Identify which cell holds the provided text, then report its (X, Y) central coordinate. 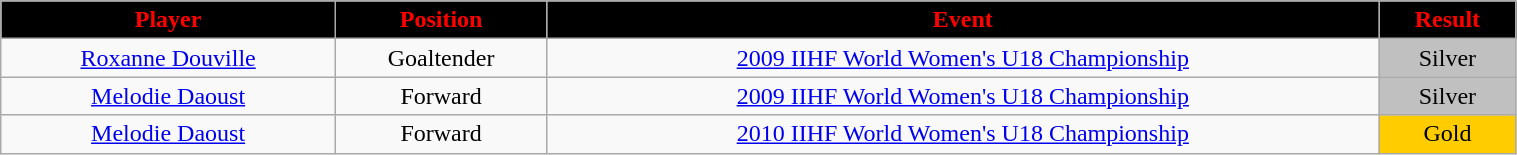
Result (1448, 20)
2010 IIHF World Women's U18 Championship (963, 134)
Goaltender (440, 58)
Position (440, 20)
Roxanne Douville (168, 58)
Player (168, 20)
Event (963, 20)
Gold (1448, 134)
